Identify which cell holds the provided text, then report its [x, y] central coordinate. 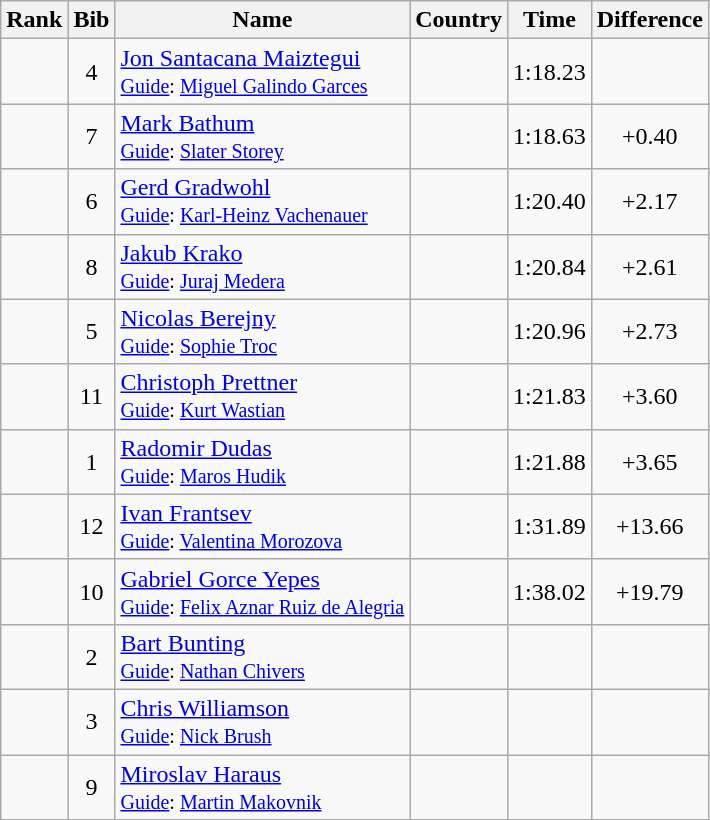
1:21.88 [549, 462]
+0.40 [650, 136]
1 [92, 462]
1:20.84 [549, 266]
7 [92, 136]
1:31.89 [549, 526]
+3.65 [650, 462]
Country [459, 20]
Christoph PrettnerGuide: Kurt Wastian [262, 396]
3 [92, 722]
4 [92, 72]
Ivan FrantsevGuide: Valentina Morozova [262, 526]
12 [92, 526]
Gabriel Gorce YepesGuide: Felix Aznar Ruiz de Alegria [262, 592]
Mark BathumGuide: Slater Storey [262, 136]
2 [92, 656]
Name [262, 20]
Nicolas BerejnyGuide: Sophie Troc [262, 332]
+2.61 [650, 266]
10 [92, 592]
Bib [92, 20]
1:18.63 [549, 136]
5 [92, 332]
Miroslav HarausGuide: Martin Makovnik [262, 786]
+2.17 [650, 202]
6 [92, 202]
9 [92, 786]
1:38.02 [549, 592]
+13.66 [650, 526]
Radomir DudasGuide: Maros Hudik [262, 462]
11 [92, 396]
+19.79 [650, 592]
1:21.83 [549, 396]
Jon Santacana MaizteguiGuide: Miguel Galindo Garces [262, 72]
1:20.40 [549, 202]
Gerd GradwohlGuide: Karl-Heinz Vachenauer [262, 202]
Rank [34, 20]
Bart BuntingGuide: Nathan Chivers [262, 656]
1:18.23 [549, 72]
+2.73 [650, 332]
Difference [650, 20]
1:20.96 [549, 332]
Chris WilliamsonGuide: Nick Brush [262, 722]
+3.60 [650, 396]
Jakub KrakoGuide: Juraj Medera [262, 266]
Time [549, 20]
8 [92, 266]
